Return (X, Y) of the center of cell containing provided text 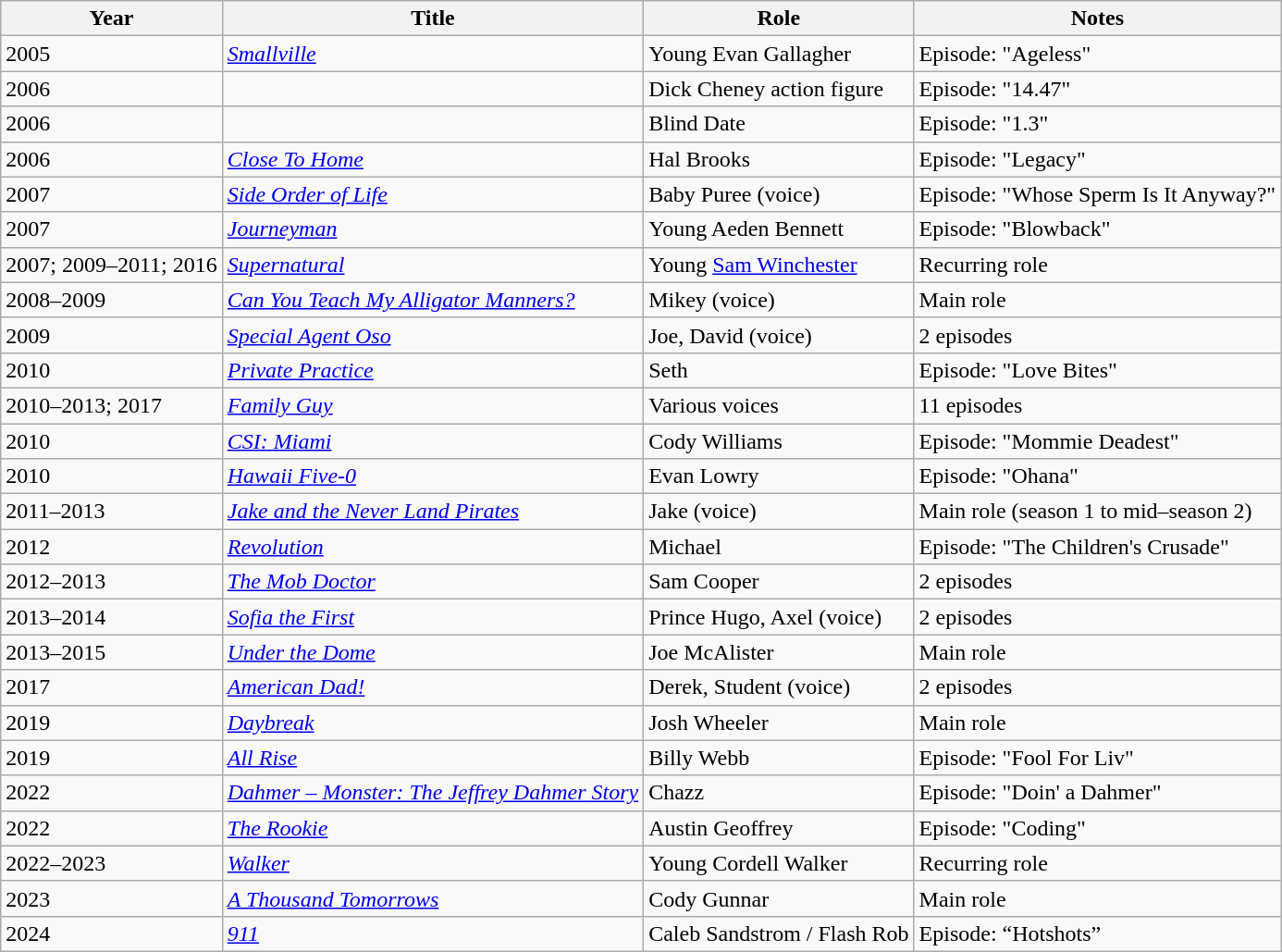
Cody Williams (779, 441)
Mikey (voice) (779, 300)
Private Practice (433, 370)
Title (433, 19)
Close To Home (433, 159)
Smallville (433, 54)
Hawaii Five-0 (433, 476)
Evan Lowry (779, 476)
2022–2023 (112, 863)
2013–2014 (112, 617)
Revolution (433, 547)
Dahmer – Monster: The Jeffrey Dahmer Story (433, 793)
Supernatural (433, 265)
The Mob Doctor (433, 582)
Caleb Sandstrom / Flash Rob (779, 933)
Hal Brooks (779, 159)
2007; 2009–2011; 2016 (112, 265)
The Rookie (433, 828)
911 (433, 933)
2008–2009 (112, 300)
Episode: “Hotshots” (1097, 933)
Year (112, 19)
Episode: "Ageless" (1097, 54)
Blind Date (779, 124)
Episode: "1.3" (1097, 124)
2013–2015 (112, 652)
Joe McAlister (779, 652)
Side Order of Life (433, 194)
Chazz (779, 793)
Seth (779, 370)
Family Guy (433, 405)
Notes (1097, 19)
A Thousand Tomorrows (433, 898)
2005 (112, 54)
American Dad! (433, 687)
2012 (112, 547)
Can You Teach My Alligator Manners? (433, 300)
Michael (779, 547)
2023 (112, 898)
CSI: Miami (433, 441)
Jake and the Never Land Pirates (433, 512)
Sam Cooper (779, 582)
Under the Dome (433, 652)
Episode: "Mommie Deadest" (1097, 441)
Episode: "Coding" (1097, 828)
Episode: "Blowback" (1097, 229)
Dick Cheney action figure (779, 89)
Young Aeden Bennett (779, 229)
2024 (112, 933)
Young Cordell Walker (779, 863)
Role (779, 19)
Young Evan Gallagher (779, 54)
Joe, David (voice) (779, 335)
Episode: "Legacy" (1097, 159)
Sofia the First (433, 617)
Episode: "Love Bites" (1097, 370)
2017 (112, 687)
2009 (112, 335)
Episode: "Whose Sperm Is It Anyway?" (1097, 194)
Episode: "The Children's Crusade" (1097, 547)
Jake (voice) (779, 512)
Main role (season 1 to mid–season 2) (1097, 512)
2010–2013; 2017 (112, 405)
Young Sam Winchester (779, 265)
2012–2013 (112, 582)
All Rise (433, 758)
Cody Gunnar (779, 898)
Episode: "Ohana" (1097, 476)
Walker (433, 863)
Daybreak (433, 723)
Prince Hugo, Axel (voice) (779, 617)
11 episodes (1097, 405)
Episode: "14.47" (1097, 89)
Baby Puree (voice) (779, 194)
Austin Geoffrey (779, 828)
Journeyman (433, 229)
Josh Wheeler (779, 723)
Episode: "Fool For Liv" (1097, 758)
Various voices (779, 405)
Billy Webb (779, 758)
Special Agent Oso (433, 335)
2011–2013 (112, 512)
Episode: "Doin' a Dahmer" (1097, 793)
Derek, Student (voice) (779, 687)
